Provide the [x, y] coordinate of the cell's center where the given text is located.  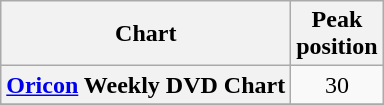
Oricon Weekly DVD Chart [146, 85]
Chart [146, 34]
Peakposition [337, 34]
30 [337, 85]
